Provide the (X, Y) coordinate of the cell's center where the given text is located.  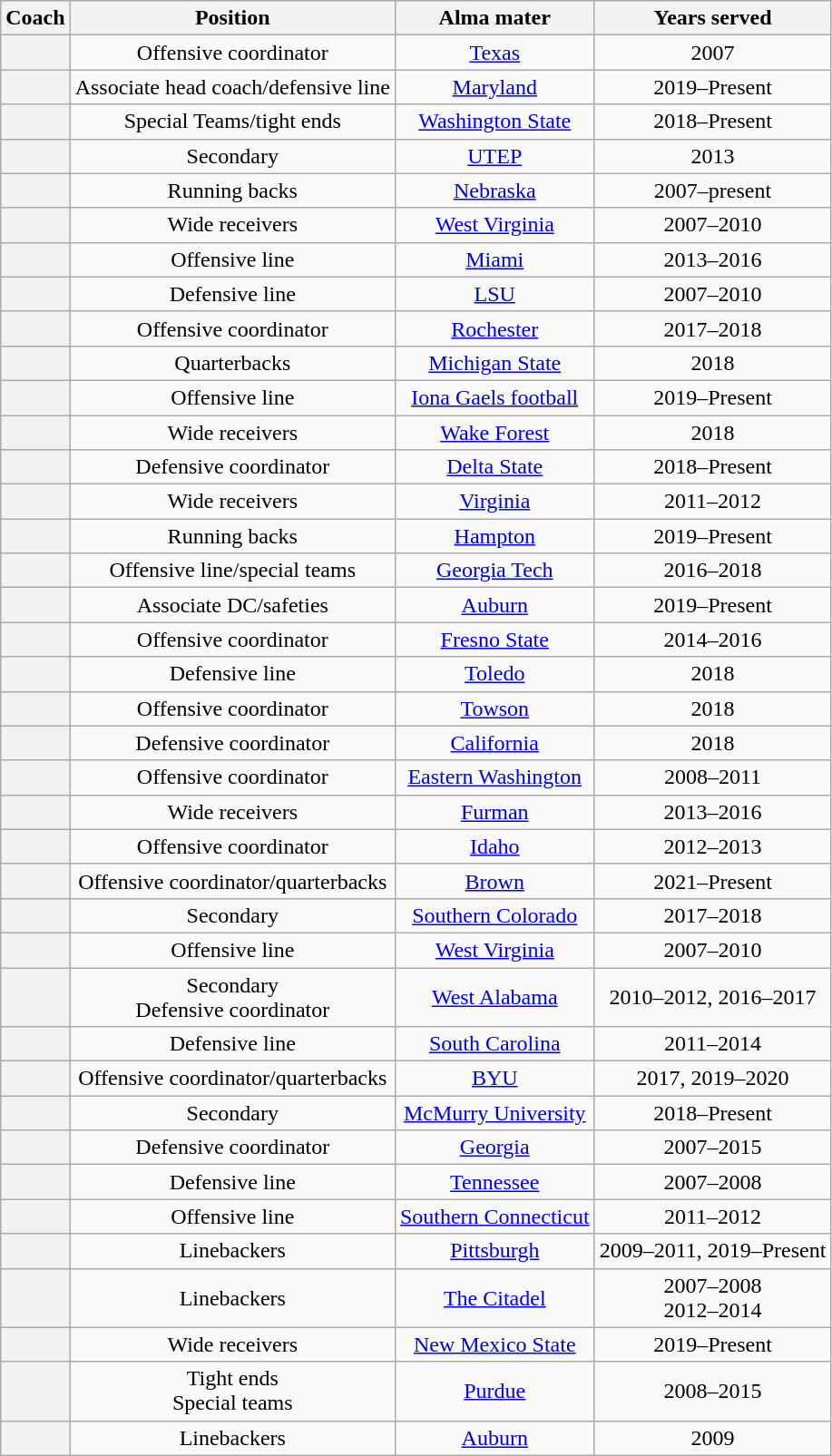
The Citadel (494, 1297)
Southern Colorado (494, 915)
Texas (494, 53)
Furman (494, 812)
2017, 2019–2020 (713, 1079)
Georgia Tech (494, 571)
Wake Forest (494, 433)
Eastern Washington (494, 777)
Miami (494, 259)
Pittsburgh (494, 1251)
Georgia (494, 1148)
2009–2011, 2019–Present (713, 1251)
Years served (713, 18)
2010–2012, 2016–2017 (713, 996)
2007–present (713, 191)
Michigan State (494, 363)
Associate head coach/defensive line (232, 87)
Alma mater (494, 18)
Virginia (494, 502)
Purdue (494, 1392)
2011–2014 (713, 1044)
Brown (494, 881)
2012–2013 (713, 846)
Tight endsSpecial teams (232, 1392)
Coach (35, 18)
Delta State (494, 467)
New Mexico State (494, 1344)
Offensive line/special teams (232, 571)
Position (232, 18)
2008–2015 (713, 1392)
Associate DC/safeties (232, 605)
Nebraska (494, 191)
Idaho (494, 846)
Quarterbacks (232, 363)
LSU (494, 294)
Washington State (494, 122)
2007–2008 (713, 1182)
Toledo (494, 674)
Towson (494, 708)
Tennessee (494, 1182)
2008–2011 (713, 777)
McMurry University (494, 1113)
Southern Connecticut (494, 1217)
2014–2016 (713, 640)
Hampton (494, 536)
UTEP (494, 156)
2007–2015 (713, 1148)
Maryland (494, 87)
2021–Present (713, 881)
BYU (494, 1079)
Special Teams/tight ends (232, 122)
SecondaryDefensive coordinator (232, 996)
2016–2018 (713, 571)
2007 (713, 53)
Rochester (494, 328)
2013 (713, 156)
West Alabama (494, 996)
2009 (713, 1438)
Fresno State (494, 640)
South Carolina (494, 1044)
2007–20082012–2014 (713, 1297)
California (494, 743)
Iona Gaels football (494, 397)
